Identify which cell holds the provided text, then report its [x, y] central coordinate. 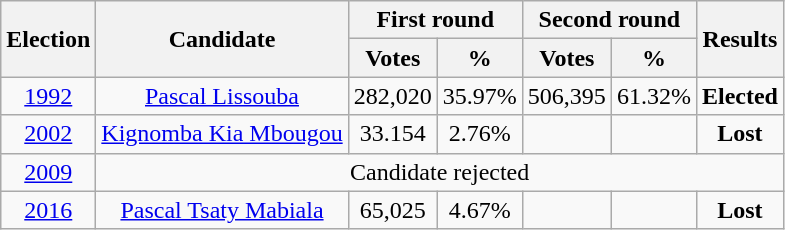
Elected [740, 96]
Pascal Tsaty Mabiala [222, 210]
Election [48, 39]
Candidate rejected [440, 172]
65,025 [392, 210]
Second round [609, 20]
Kignomba Kia Mbougou [222, 134]
282,020 [392, 96]
35.97% [480, 96]
61.32% [654, 96]
1992 [48, 96]
2.76% [480, 134]
506,395 [566, 96]
33.154 [392, 134]
2002 [48, 134]
2009 [48, 172]
2016 [48, 210]
Pascal Lissouba [222, 96]
First round [435, 20]
Candidate [222, 39]
Results [740, 39]
4.67% [480, 210]
